Pinpoint the cell where the given text exists, returning its [x, y] midpoint coordinate. 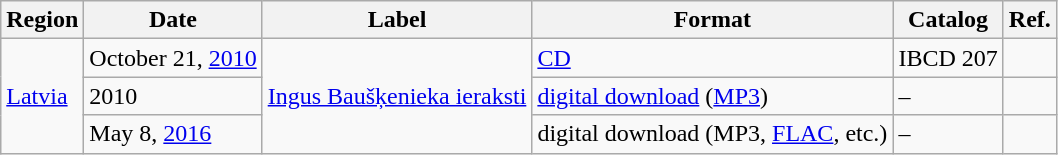
Latvia [42, 96]
Label [397, 20]
Date [173, 20]
Ref. [1030, 20]
IBCD 207 [948, 58]
2010 [173, 96]
Region [42, 20]
Format [712, 20]
May 8, 2016 [173, 134]
CD [712, 58]
October 21, 2010 [173, 58]
Catalog [948, 20]
Ingus Baušķenieka ieraksti [397, 96]
digital download (MP3, FLAC, etc.) [712, 134]
digital download (MP3) [712, 96]
